Search for the cell housing the specified text and yield its [X, Y] center coordinate. 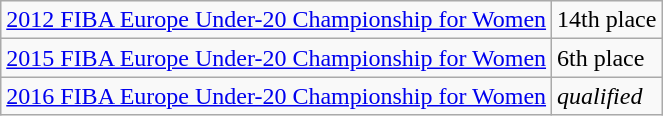
2015 FIBA Europe Under-20 Championship for Women [276, 58]
2016 FIBA Europe Under-20 Championship for Women [276, 96]
6th place [607, 58]
14th place [607, 20]
qualified [607, 96]
2012 FIBA Europe Under-20 Championship for Women [276, 20]
